Return the (X, Y) coordinate for the center point of the cell that contains the specified text.  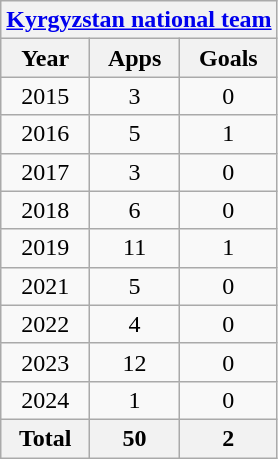
2022 (46, 324)
11 (135, 248)
Year (46, 58)
Kyrgyzstan national team (139, 20)
2 (229, 438)
2024 (46, 400)
12 (135, 362)
2017 (46, 172)
50 (135, 438)
Apps (135, 58)
4 (135, 324)
2018 (46, 210)
Total (46, 438)
2016 (46, 134)
Goals (229, 58)
2021 (46, 286)
6 (135, 210)
2019 (46, 248)
2015 (46, 96)
2023 (46, 362)
